Determine the (x, y) coordinate at the center of the cell enclosing the given text.  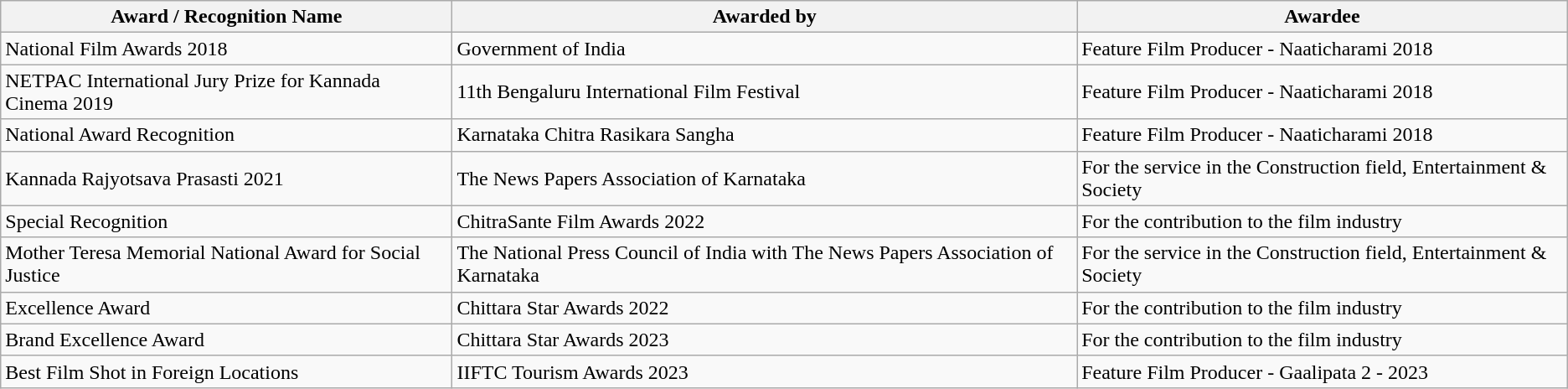
Awarded by (765, 17)
Kannada Rajyotsava Prasasti 2021 (226, 178)
Special Recognition (226, 221)
Award / Recognition Name (226, 17)
11th Bengaluru International Film Festival (765, 92)
Mother Teresa Memorial National Award for Social Justice (226, 265)
Karnataka Chitra Rasikara Sangha (765, 135)
National Film Awards 2018 (226, 49)
Feature Film Producer - Gaalipata 2 - 2023 (1323, 371)
The News Papers Association of Karnataka (765, 178)
NETPAC International Jury Prize for Kannada Cinema 2019 (226, 92)
Government of India (765, 49)
Brand Excellence Award (226, 340)
The National Press Council of India with The News Papers Association of Karnataka (765, 265)
ChitraSante Film Awards 2022 (765, 221)
Chittara Star Awards 2022 (765, 308)
Best Film Shot in Foreign Locations (226, 371)
IIFTC Tourism Awards 2023 (765, 371)
National Award Recognition (226, 135)
Chittara Star Awards 2023 (765, 340)
Awardee (1323, 17)
Excellence Award (226, 308)
